Scan for the cell matching the given text and deliver its [X, Y] coordinate at center. 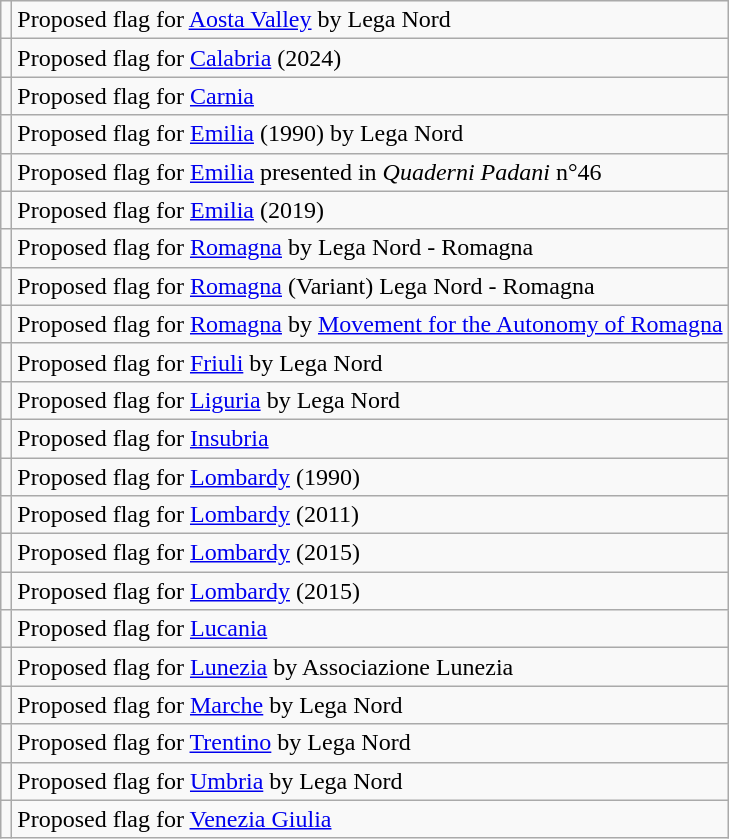
Proposed flag for Romagna by Lega Nord - Romagna [370, 248]
Proposed flag for Lombardy (1990) [370, 477]
Proposed flag for Lombardy (2011) [370, 515]
Proposed flag for Emilia (1990) by Lega Nord [370, 134]
Proposed flag for Liguria by Lega Nord [370, 400]
Proposed flag for Venezia Giulia [370, 819]
Proposed flag for Marche by Lega Nord [370, 705]
Proposed flag for Emilia (2019) [370, 210]
Proposed flag for Romagna by Movement for the Autonomy of Romagna [370, 324]
Proposed flag for Insubria [370, 438]
Proposed flag for Trentino by Lega Nord [370, 743]
Proposed flag for Carnia [370, 96]
Proposed flag for Umbria by Lega Nord [370, 781]
Proposed flag for Lunezia by Associazione Lunezia [370, 667]
Proposed flag for Aosta Valley by Lega Nord [370, 20]
Proposed flag for Emilia presented in Quaderni Padani n°46 [370, 172]
Proposed flag for Romagna (Variant) Lega Nord - Romagna [370, 286]
Proposed flag for Calabria (2024) [370, 58]
Proposed flag for Friuli by Lega Nord [370, 362]
Proposed flag for Lucania [370, 629]
